Extract the [X, Y] coordinate from the center of the cell holding the provided text.  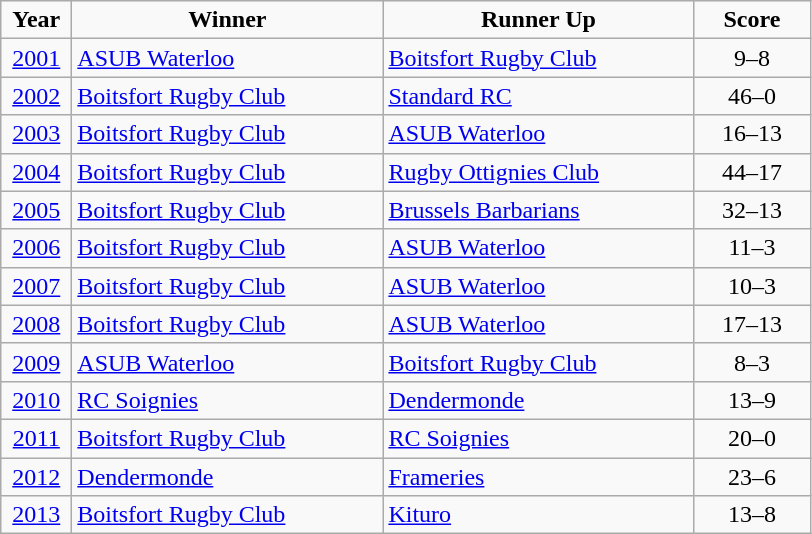
17–13 [752, 324]
2013 [36, 515]
2004 [36, 172]
23–6 [752, 477]
2006 [36, 248]
44–17 [752, 172]
10–3 [752, 286]
2010 [36, 400]
2001 [36, 58]
46–0 [752, 96]
13–9 [752, 400]
2007 [36, 286]
8–3 [752, 362]
Runner Up [538, 20]
Standard RC [538, 96]
Score [752, 20]
2005 [36, 210]
Year [36, 20]
Frameries [538, 477]
2008 [36, 324]
Winner [228, 20]
2012 [36, 477]
11–3 [752, 248]
9–8 [752, 58]
Kituro [538, 515]
2009 [36, 362]
2002 [36, 96]
Brussels Barbarians [538, 210]
20–0 [752, 438]
16–13 [752, 134]
32–13 [752, 210]
2003 [36, 134]
13–8 [752, 515]
Rugby Ottignies Club [538, 172]
2011 [36, 438]
